For the text-containing cell, return its midpoint in (X, Y) coordinate format. 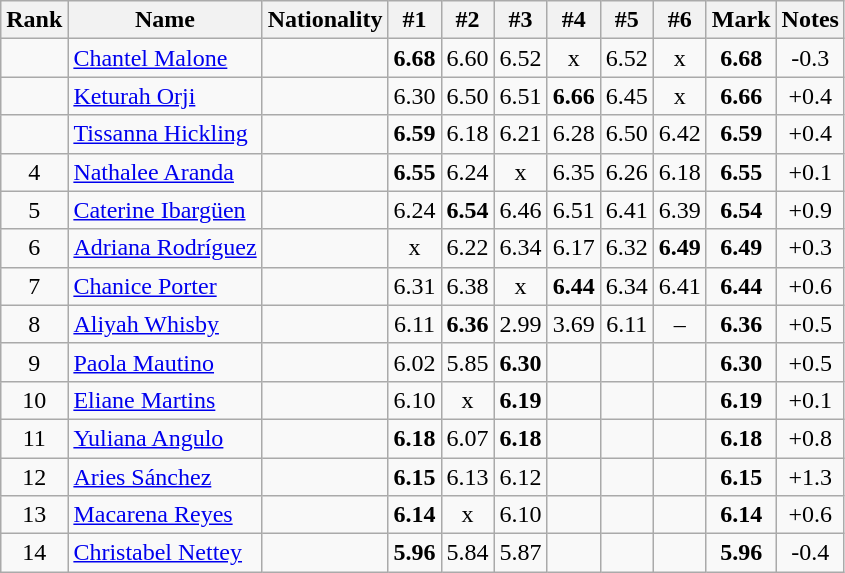
Tissanna Hickling (165, 134)
#6 (680, 20)
6.45 (626, 96)
6.07 (468, 438)
6.39 (680, 210)
Nathalee Aranda (165, 172)
Paola Mautino (165, 362)
7 (34, 286)
#1 (414, 20)
6.26 (626, 172)
Notes (810, 20)
Keturah Orji (165, 96)
Chanice Porter (165, 286)
Nationality (325, 20)
Eliane Martins (165, 400)
9 (34, 362)
5.87 (520, 553)
+1.3 (810, 477)
-0.4 (810, 553)
+0.9 (810, 210)
6.46 (520, 210)
6 (34, 248)
6.31 (414, 286)
+0.3 (810, 248)
6.60 (468, 58)
6.32 (626, 248)
#5 (626, 20)
#2 (468, 20)
Chantel Malone (165, 58)
14 (34, 553)
6.13 (468, 477)
Name (165, 20)
12 (34, 477)
3.69 (574, 324)
4 (34, 172)
8 (34, 324)
Yuliana Angulo (165, 438)
Mark (741, 20)
– (680, 324)
6.17 (574, 248)
6.22 (468, 248)
6.38 (468, 286)
Aliyah Whisby (165, 324)
#3 (520, 20)
5.84 (468, 553)
Macarena Reyes (165, 515)
#4 (574, 20)
11 (34, 438)
5.85 (468, 362)
5 (34, 210)
+0.8 (810, 438)
6.28 (574, 134)
13 (34, 515)
6.02 (414, 362)
10 (34, 400)
Christabel Nettey (165, 553)
2.99 (520, 324)
6.21 (520, 134)
Rank (34, 20)
6.12 (520, 477)
Caterine Ibargüen (165, 210)
6.35 (574, 172)
-0.3 (810, 58)
Aries Sánchez (165, 477)
Adriana Rodríguez (165, 248)
6.42 (680, 134)
